Capture the cell that displays the provided text and extract its (x, y) central coordinate. 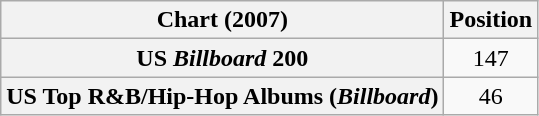
147 (491, 58)
US Billboard 200 (222, 58)
Chart (2007) (222, 20)
Position (491, 20)
46 (491, 96)
US Top R&B/Hip-Hop Albums (Billboard) (222, 96)
